Detect which cell encompasses the target text, then output its (x, y) center coordinate. 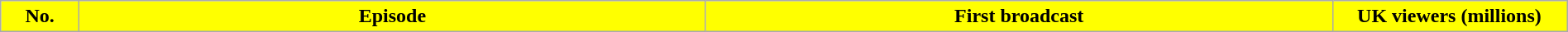
UK viewers (millions) (1450, 16)
No. (40, 16)
Episode (392, 16)
First broadcast (1019, 16)
